Return [x, y] of the center of cell containing provided text 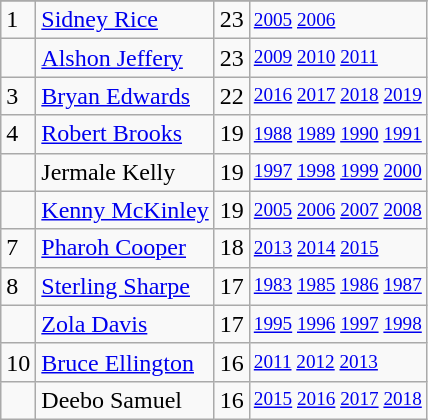
1983 1985 1986 1987 [338, 286]
Alshon Jeffery [125, 58]
1988 1989 1990 1991 [338, 134]
Deebo Samuel [125, 400]
22 [232, 96]
1995 1996 1997 1998 [338, 324]
3 [18, 96]
Bruce Ellington [125, 362]
7 [18, 248]
10 [18, 362]
2009 2010 2011 [338, 58]
2013 2014 2015 [338, 248]
Pharoh Cooper [125, 248]
Zola Davis [125, 324]
8 [18, 286]
Sterling Sharpe [125, 286]
Sidney Rice [125, 20]
Kenny McKinley [125, 210]
4 [18, 134]
2011 2012 2013 [338, 362]
2015 2016 2017 2018 [338, 400]
1997 1998 1999 2000 [338, 172]
Jermale Kelly [125, 172]
2016 2017 2018 2019 [338, 96]
2005 2006 2007 2008 [338, 210]
18 [232, 248]
Robert Brooks [125, 134]
1 [18, 20]
Bryan Edwards [125, 96]
2005 2006 [338, 20]
